Extract the (x, y) coordinate from the center of the cell holding the provided text.  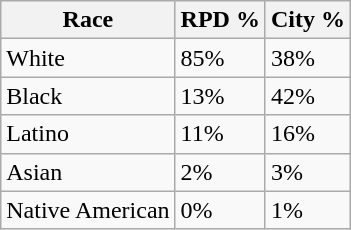
0% (220, 210)
2% (220, 172)
11% (220, 134)
3% (308, 172)
Latino (88, 134)
38% (308, 58)
16% (308, 134)
Black (88, 96)
85% (220, 58)
42% (308, 96)
RPD % (220, 20)
13% (220, 96)
Asian (88, 172)
White (88, 58)
City % (308, 20)
Race (88, 20)
1% (308, 210)
Native American (88, 210)
